Determine the (x, y) coordinate at the center of the cell enclosing the given text.  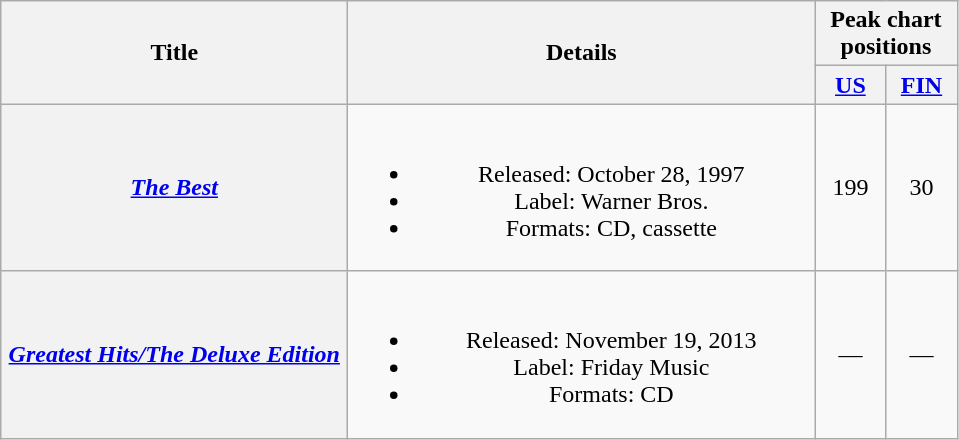
Title (174, 52)
Details (582, 52)
Greatest Hits/The Deluxe Edition (174, 354)
US (850, 85)
199 (850, 188)
Peak chartpositions (886, 34)
Released: November 19, 2013Label: Friday MusicFormats: CD (582, 354)
30 (922, 188)
The Best (174, 188)
FIN (922, 85)
Released: October 28, 1997Label: Warner Bros.Formats: CD, cassette (582, 188)
